Extract the (X, Y) coordinate from the center of the cell holding the provided text.  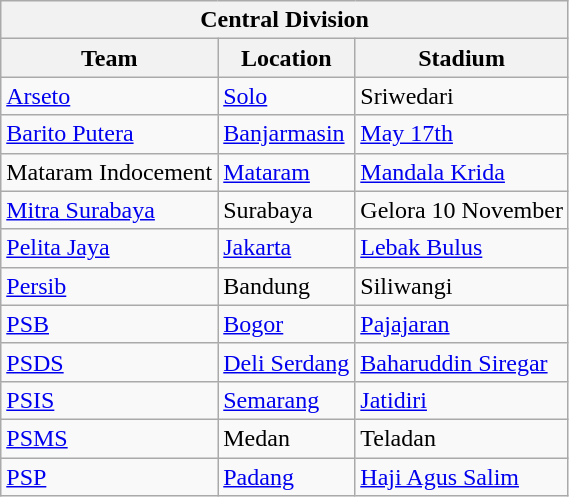
Mandala Krida (462, 172)
Mataram (286, 172)
Haji Agus Salim (462, 477)
Solo (286, 96)
Deli Serdang (286, 362)
May 17th (462, 134)
Mataram Indocement (110, 172)
Barito Putera (110, 134)
Bandung (286, 286)
Surabaya (286, 210)
Padang (286, 477)
Team (110, 58)
Jakarta (286, 248)
Medan (286, 438)
Pajajaran (462, 324)
Banjarmasin (286, 134)
PSIS (110, 400)
Semarang (286, 400)
PSDS (110, 362)
Siliwangi (462, 286)
Central Division (285, 20)
Baharuddin Siregar (462, 362)
PSB (110, 324)
Mitra Surabaya (110, 210)
PSP (110, 477)
Teladan (462, 438)
Lebak Bulus (462, 248)
Gelora 10 November (462, 210)
Arseto (110, 96)
Jatidiri (462, 400)
Sriwedari (462, 96)
Bogor (286, 324)
Persib (110, 286)
PSMS (110, 438)
Location (286, 58)
Pelita Jaya (110, 248)
Stadium (462, 58)
